Output the [X, Y] coordinate of the center of the cell containing the given text.  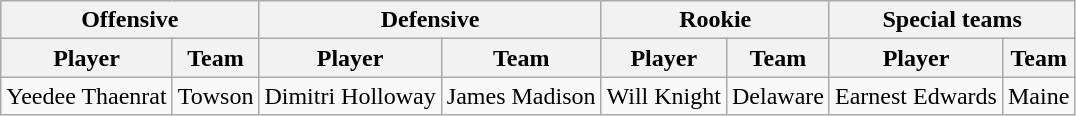
Dimitri Holloway [350, 96]
Maine [1038, 96]
Delaware [778, 96]
James Madison [521, 96]
Offensive [130, 20]
Towson [216, 96]
Special teams [952, 20]
Defensive [430, 20]
Will Knight [664, 96]
Yeedee Thaenrat [86, 96]
Earnest Edwards [916, 96]
Rookie [715, 20]
